Output the [x, y] coordinate of the center of the cell containing the given text.  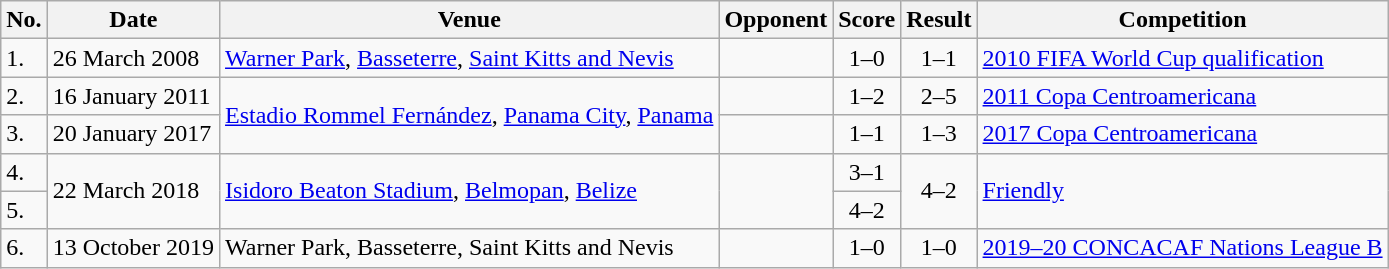
No. [24, 20]
2–5 [939, 96]
Friendly [1182, 191]
4. [24, 172]
Opponent [776, 20]
3. [24, 134]
Score [867, 20]
Competition [1182, 20]
3–1 [867, 172]
Venue [470, 20]
1–2 [867, 96]
Result [939, 20]
20 January 2017 [133, 134]
13 October 2019 [133, 248]
26 March 2008 [133, 58]
2010 FIFA World Cup qualification [1182, 58]
22 March 2018 [133, 191]
Date [133, 20]
1–3 [939, 134]
1. [24, 58]
2017 Copa Centroamericana [1182, 134]
2019–20 CONCACAF Nations League B [1182, 248]
16 January 2011 [133, 96]
Isidoro Beaton Stadium, Belmopan, Belize [470, 191]
2. [24, 96]
5. [24, 210]
6. [24, 248]
Estadio Rommel Fernández, Panama City, Panama [470, 115]
2011 Copa Centroamericana [1182, 96]
